Return (x, y) of the center of cell containing provided text 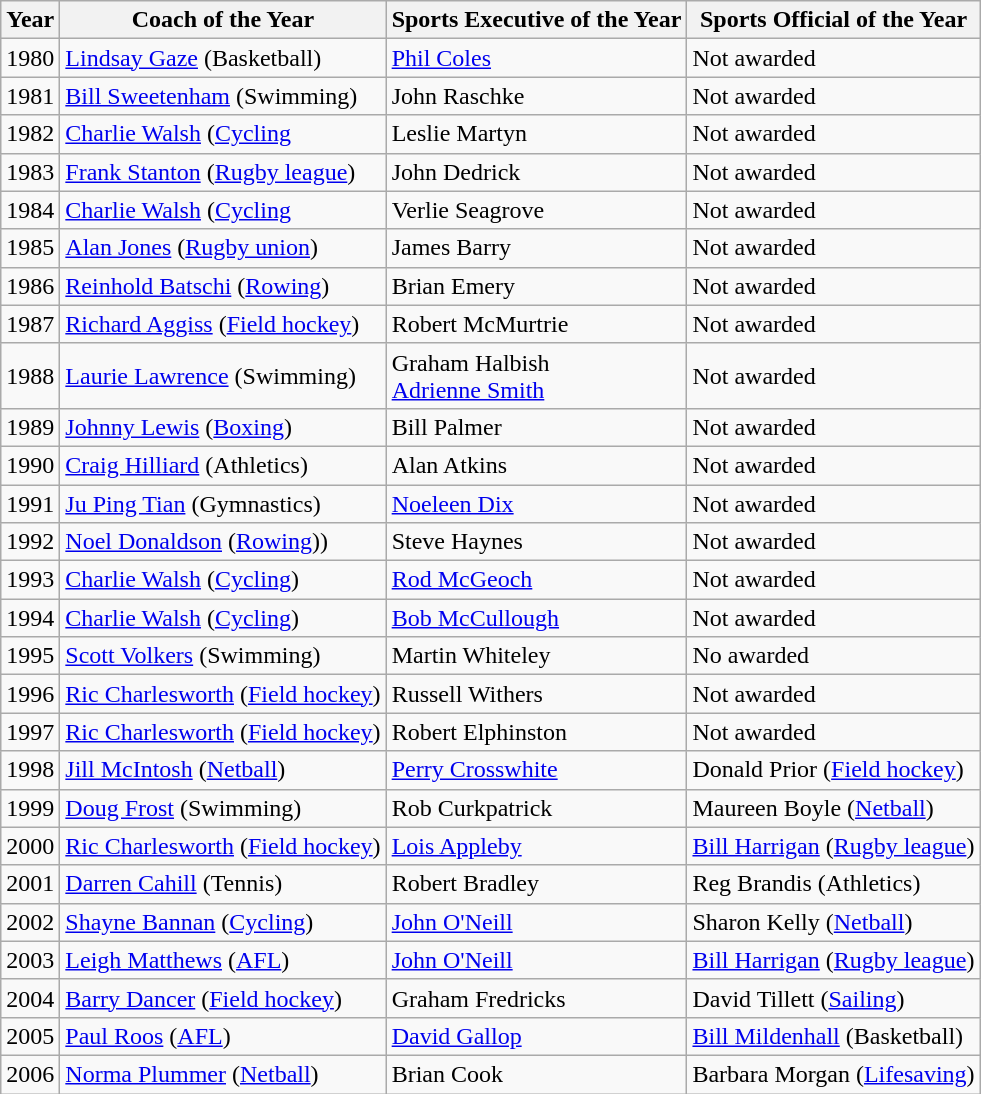
2006 (30, 1074)
2001 (30, 884)
Jill McIntosh (Netball) (223, 770)
Barry Dancer (Field hockey) (223, 998)
Frank Stanton (Rugby league) (223, 172)
Rob Curkpatrick (536, 808)
James Barry (536, 248)
1987 (30, 324)
2003 (30, 960)
Leigh Matthews (AFL) (223, 960)
Martin Whiteley (536, 656)
Scott Volkers (Swimming) (223, 656)
1988 (30, 376)
Bob McCullough (536, 618)
Alan Jones (Rugby union) (223, 248)
Richard Aggiss (Field hockey) (223, 324)
1996 (30, 694)
Leslie Martyn (536, 134)
1993 (30, 580)
1980 (30, 58)
Brian Emery (536, 286)
Noel Donaldson (Rowing)) (223, 542)
2005 (30, 1036)
Alan Atkins (536, 465)
Russell Withers (536, 694)
1985 (30, 248)
Bill Sweetenham (Swimming) (223, 96)
Graham Fredricks (536, 998)
Donald Prior (Field hockey) (834, 770)
David Gallop (536, 1036)
2004 (30, 998)
Reinhold Batschi (Rowing) (223, 286)
Doug Frost (Swimming) (223, 808)
Norma Plummer (Netball) (223, 1074)
Johnny Lewis (Boxing) (223, 427)
1983 (30, 172)
Lois Appleby (536, 846)
John Raschke (536, 96)
1994 (30, 618)
Lindsay Gaze (Basketball) (223, 58)
1992 (30, 542)
Steve Haynes (536, 542)
Maureen Boyle (Netball) (834, 808)
Robert McMurtrie (536, 324)
2002 (30, 922)
1998 (30, 770)
1984 (30, 210)
Bill Palmer (536, 427)
Brian Cook (536, 1074)
1990 (30, 465)
No awarded (834, 656)
Robert Elphinston (536, 732)
Sports Executive of the Year (536, 20)
Noeleen Dix (536, 503)
Sharon Kelly (Netball) (834, 922)
Verlie Seagrove (536, 210)
Sports Official of the Year (834, 20)
Reg Brandis (Athletics) (834, 884)
1989 (30, 427)
1999 (30, 808)
Ju Ping Tian (Gymnastics) (223, 503)
1991 (30, 503)
Coach of the Year (223, 20)
Year (30, 20)
1986 (30, 286)
Robert Bradley (536, 884)
2000 (30, 846)
Graham Halbish Adrienne Smith (536, 376)
Craig Hilliard (Athletics) (223, 465)
David Tillett (Sailing) (834, 998)
1982 (30, 134)
Shayne Bannan (Cycling) (223, 922)
1997 (30, 732)
John Dedrick (536, 172)
Laurie Lawrence (Swimming) (223, 376)
Rod McGeoch (536, 580)
Paul Roos (AFL) (223, 1036)
Perry Crosswhite (536, 770)
Barbara Morgan (Lifesaving) (834, 1074)
Phil Coles (536, 58)
Darren Cahill (Tennis) (223, 884)
1995 (30, 656)
1981 (30, 96)
Bill Mildenhall (Basketball) (834, 1036)
